Return the [x, y] coordinate for the center point of the cell that contains the specified text.  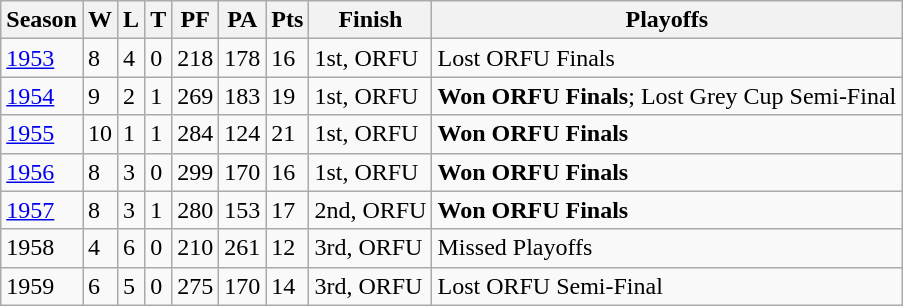
1954 [42, 96]
275 [196, 286]
L [132, 20]
210 [196, 248]
21 [288, 134]
1953 [42, 58]
W [100, 20]
19 [288, 96]
Finish [370, 20]
Season [42, 20]
5 [132, 286]
1957 [42, 210]
17 [288, 210]
Won ORFU Finals; Lost Grey Cup Semi-Final [667, 96]
Lost ORFU Semi-Final [667, 286]
284 [196, 134]
2 [132, 96]
1958 [42, 248]
Lost ORFU Finals [667, 58]
10 [100, 134]
183 [242, 96]
Playoffs [667, 20]
261 [242, 248]
269 [196, 96]
124 [242, 134]
Missed Playoffs [667, 248]
T [158, 20]
299 [196, 172]
12 [288, 248]
1956 [42, 172]
178 [242, 58]
153 [242, 210]
PF [196, 20]
PA [242, 20]
218 [196, 58]
280 [196, 210]
1959 [42, 286]
Pts [288, 20]
2nd, ORFU [370, 210]
14 [288, 286]
1955 [42, 134]
9 [100, 96]
